Scan for the cell matching the given text and deliver its (X, Y) coordinate at center. 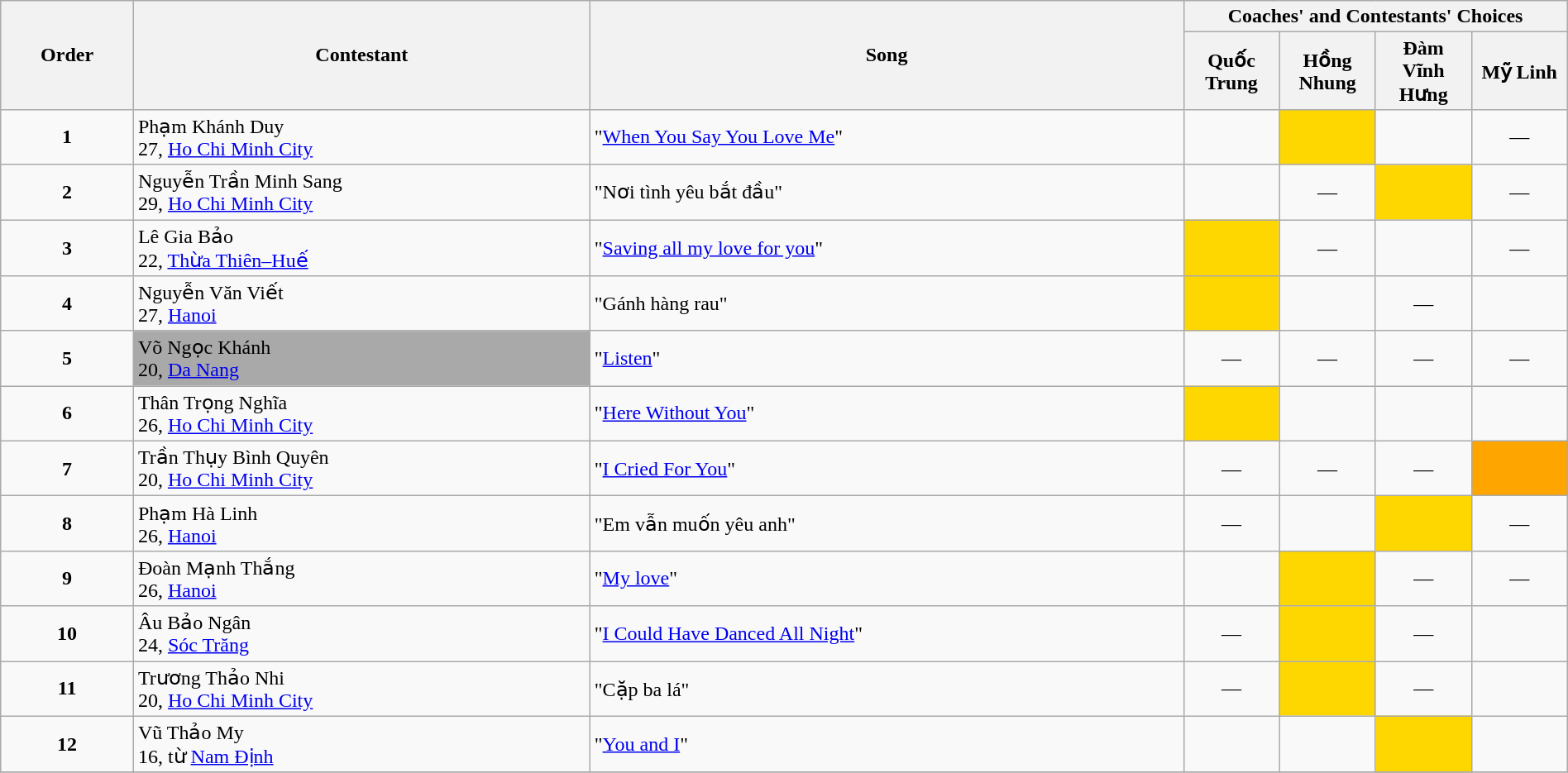
9 (68, 579)
Võ Ngọc Khánh20, Da Nang (361, 359)
5 (68, 359)
Nguyễn Trần Minh Sang29, Ho Chi Minh City (361, 192)
Phạm Khánh Duy27, Ho Chi Minh City (361, 137)
12 (68, 744)
8 (68, 524)
11 (68, 689)
"Gánh hàng rau" (887, 304)
Hồng Nhung (1327, 71)
"Saving all my love for you" (887, 248)
"You and I" (887, 744)
Đàm Vĩnh Hưng (1423, 71)
Đoàn Mạnh Thắng26, Hanoi (361, 579)
1 (68, 137)
6 (68, 413)
Contestant (361, 55)
Trương Thảo Nhi20, Ho Chi Minh City (361, 689)
Coaches' and Contestants' Choices (1375, 17)
"My love" (887, 579)
10 (68, 633)
4 (68, 304)
3 (68, 248)
Phạm Hà Linh26, Hanoi (361, 524)
"Listen" (887, 359)
Order (68, 55)
Mỹ Linh (1519, 71)
7 (68, 468)
Trần Thụy Bình Quyên20, Ho Chi Minh City (361, 468)
Thân Trọng Nghĩa26, Ho Chi Minh City (361, 413)
"I Could Have Danced All Night" (887, 633)
"When You Say You Love Me" (887, 137)
Vũ Thảo My16, từ Nam Định (361, 744)
"Em vẫn muốn yêu anh" (887, 524)
Lê Gia Bảo22, Thừa Thiên–Huế (361, 248)
Âu Bảo Ngân24, Sóc Trăng (361, 633)
2 (68, 192)
"I Cried For You" (887, 468)
"Cặp ba lá" (887, 689)
"Nơi tình yêu bắt đầu" (887, 192)
Song (887, 55)
"Here Without You" (887, 413)
Nguyễn Văn Viết27, Hanoi (361, 304)
Quốc Trung (1231, 71)
